Scan for the cell matching the given text and deliver its (X, Y) coordinate at center. 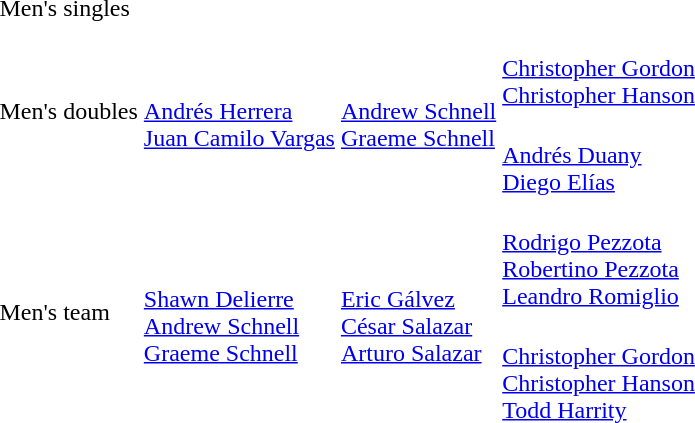
Andrew SchnellGraeme Schnell (418, 112)
Andrés HerreraJuan Camilo Vargas (239, 112)
